Return the (x, y) coordinate for the center point of the cell that contains the specified text.  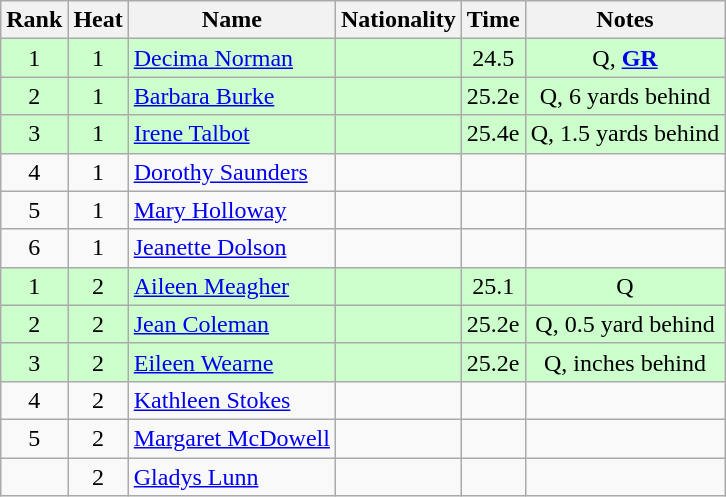
25.1 (493, 286)
Name (232, 20)
Dorothy Saunders (232, 172)
Q (625, 286)
Irene Talbot (232, 134)
Heat (98, 20)
Time (493, 20)
Barbara Burke (232, 96)
Q, inches behind (625, 362)
Notes (625, 20)
Q, 6 yards behind (625, 96)
Eileen Wearne (232, 362)
Mary Holloway (232, 210)
24.5 (493, 58)
Decima Norman (232, 58)
Gladys Lunn (232, 477)
Q, GR (625, 58)
Jean Coleman (232, 324)
Nationality (398, 20)
Q, 1.5 yards behind (625, 134)
Q, 0.5 yard behind (625, 324)
Jeanette Dolson (232, 248)
25.4e (493, 134)
Margaret McDowell (232, 438)
Rank (34, 20)
6 (34, 248)
Aileen Meagher (232, 286)
Kathleen Stokes (232, 400)
